From the cell containing the given text, extract its center point as (x, y) coordinate. 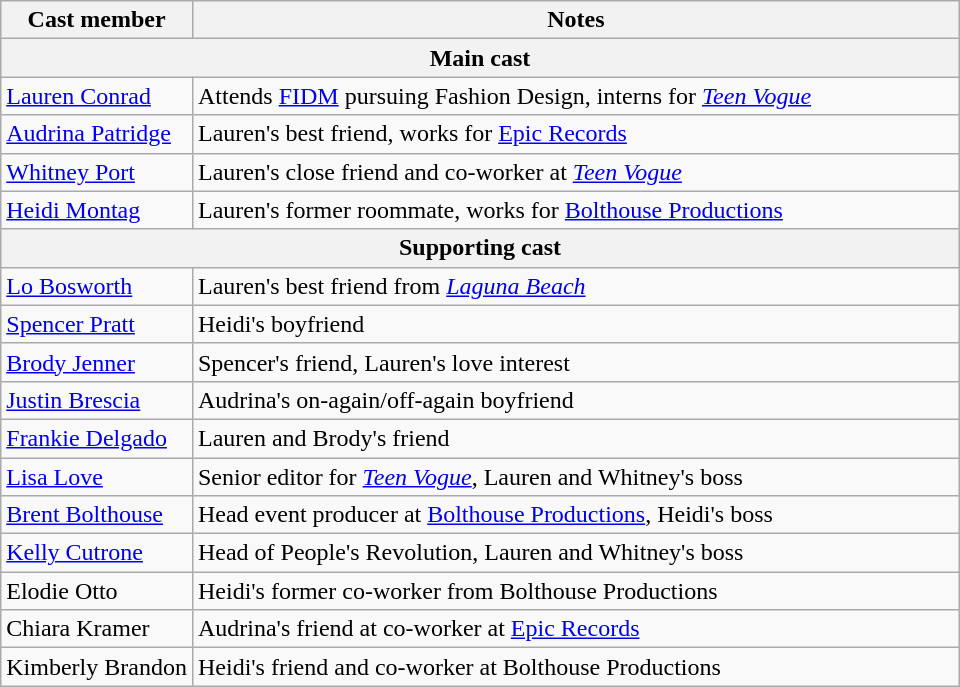
Lauren's close friend and co-worker at Teen Vogue (576, 172)
Attends FIDM pursuing Fashion Design, interns for Teen Vogue (576, 96)
Lauren's former roommate, works for Bolthouse Productions (576, 210)
Lauren and Brody's friend (576, 438)
Notes (576, 20)
Lauren's best friend from Laguna Beach (576, 286)
Brent Bolthouse (97, 515)
Frankie Delgado (97, 438)
Supporting cast (480, 248)
Heidi's boyfriend (576, 324)
Heidi's former co-worker from Bolthouse Productions (576, 591)
Heidi Montag (97, 210)
Main cast (480, 58)
Head of People's Revolution, Lauren and Whitney's boss (576, 553)
Cast member (97, 20)
Spencer's friend, Lauren's love interest (576, 362)
Audrina's friend at co-worker at Epic Records (576, 629)
Audrina Patridge (97, 134)
Spencer Pratt (97, 324)
Kelly Cutrone (97, 553)
Audrina's on-again/off-again boyfriend (576, 400)
Lauren Conrad (97, 96)
Senior editor for Teen Vogue, Lauren and Whitney's boss (576, 477)
Kimberly Brandon (97, 667)
Head event producer at Bolthouse Productions, Heidi's boss (576, 515)
Lisa Love (97, 477)
Brody Jenner (97, 362)
Elodie Otto (97, 591)
Lo Bosworth (97, 286)
Justin Brescia (97, 400)
Heidi's friend and co-worker at Bolthouse Productions (576, 667)
Whitney Port (97, 172)
Lauren's best friend, works for Epic Records (576, 134)
Chiara Kramer (97, 629)
